Pinpoint the cell where the given text exists, returning its (X, Y) midpoint coordinate. 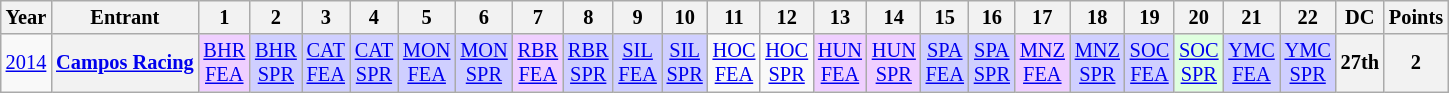
SPASPR (992, 63)
8 (588, 17)
SILFEA (637, 63)
18 (1098, 17)
YMCFEA (1251, 63)
BHRFEA (224, 63)
22 (1308, 17)
20 (1198, 17)
Year (26, 17)
7 (538, 17)
11 (734, 17)
3 (326, 17)
9 (637, 17)
BHRSPR (276, 63)
CATSPR (374, 63)
21 (1251, 17)
HUNFEA (840, 63)
19 (1150, 17)
15 (945, 17)
14 (894, 17)
MNZFEA (1042, 63)
DC (1360, 17)
MNZSPR (1098, 63)
HUNSPR (894, 63)
SILSPR (685, 63)
MONFEA (426, 63)
1 (224, 17)
13 (840, 17)
4 (374, 17)
10 (685, 17)
SOCFEA (1150, 63)
27th (1360, 63)
Campos Racing (124, 63)
12 (786, 17)
HOCFEA (734, 63)
2014 (26, 63)
MONSPR (484, 63)
Points (1416, 17)
16 (992, 17)
RBRFEA (538, 63)
Entrant (124, 17)
YMCSPR (1308, 63)
HOCSPR (786, 63)
RBRSPR (588, 63)
17 (1042, 17)
CATFEA (326, 63)
SPAFEA (945, 63)
SOCSPR (1198, 63)
6 (484, 17)
5 (426, 17)
